Search for the cell housing the specified text and yield its (x, y) center coordinate. 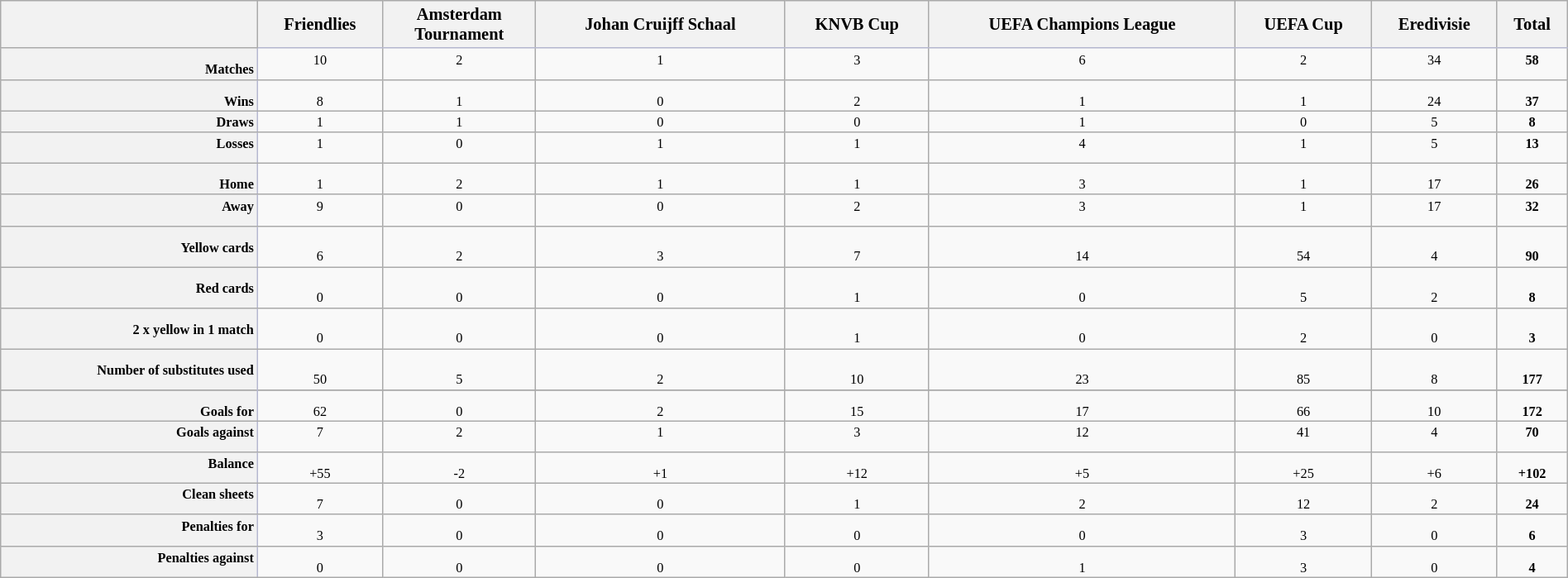
AmsterdamTournament (460, 24)
Johan Cruijff Schaal (660, 24)
Balance (129, 467)
70 (1532, 437)
13 (1532, 148)
Penalties against (129, 561)
+25 (1303, 467)
34 (1434, 64)
+1 (660, 467)
Friendlies (320, 24)
2 x yellow in 1 match (129, 328)
Losses (129, 148)
85 (1303, 369)
54 (1303, 246)
14 (1082, 246)
Red cards (129, 287)
+12 (857, 467)
66 (1303, 405)
+55 (320, 467)
Goals for (129, 405)
62 (320, 405)
172 (1532, 405)
32 (1532, 210)
-2 (460, 467)
41 (1303, 437)
9 (320, 210)
+102 (1532, 467)
Goals against (129, 437)
Number of substitutes used (129, 369)
Yellow cards (129, 246)
Eredivisie (1434, 24)
37 (1532, 95)
UEFA Cup (1303, 24)
23 (1082, 369)
26 (1532, 179)
Wins (129, 95)
UEFA Champions League (1082, 24)
Away (129, 210)
Total (1532, 24)
58 (1532, 64)
Draws (129, 122)
177 (1532, 369)
Matches (129, 64)
Clean sheets (129, 499)
90 (1532, 246)
15 (857, 405)
50 (320, 369)
Penalties for (129, 530)
KNVB Cup (857, 24)
Home (129, 179)
+5 (1082, 467)
+6 (1434, 467)
